From the cell containing the given text, extract its center point as [X, Y] coordinate. 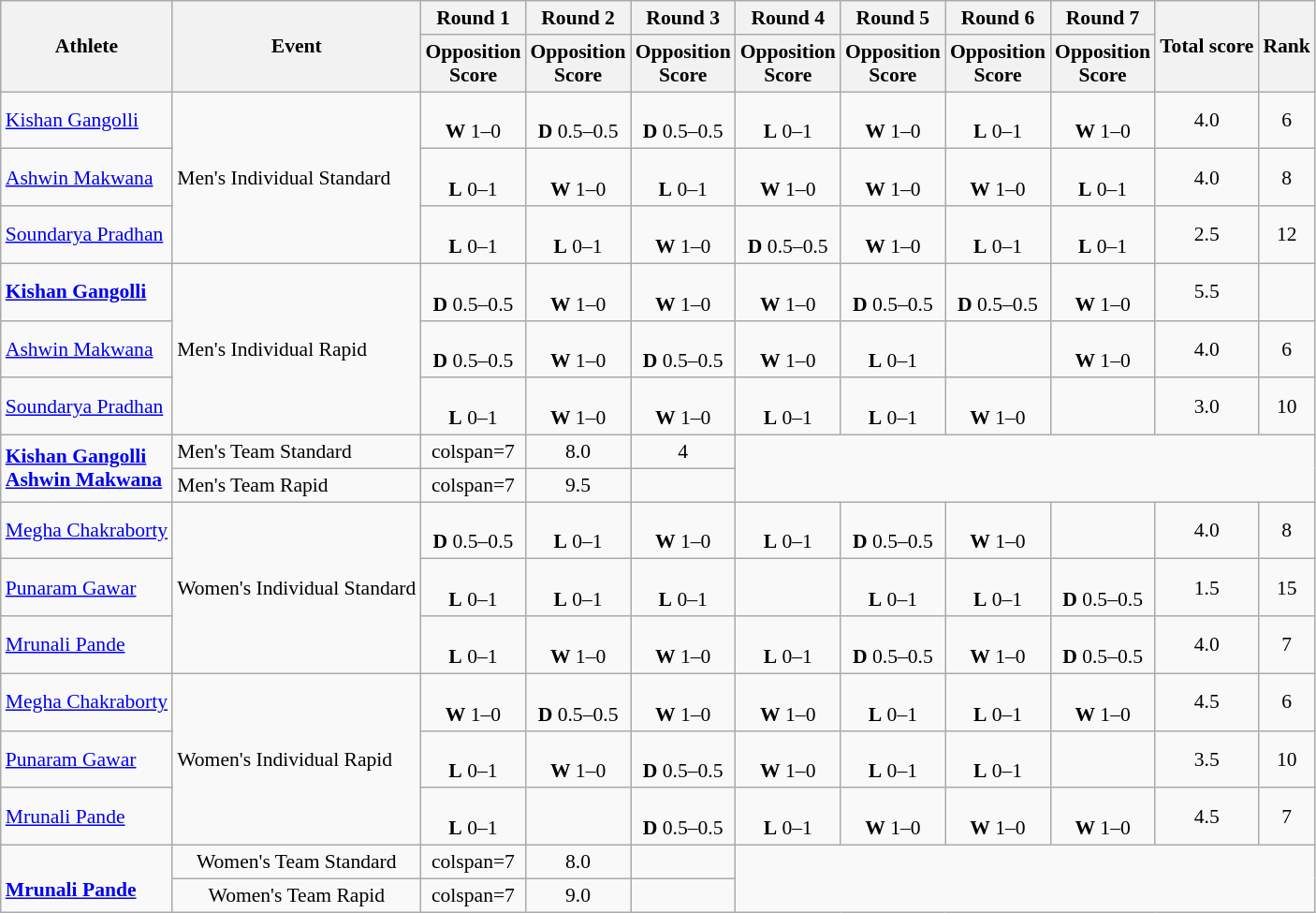
15 [1286, 588]
Round 6 [998, 18]
Women's Team Rapid [296, 895]
2.5 [1206, 234]
Men's Individual Standard [296, 178]
Men's Individual Rapid [296, 348]
9.5 [578, 485]
Women's Team Standard [296, 862]
Round 5 [893, 18]
Round 1 [473, 18]
Men's Team Rapid [296, 485]
Kishan GangolliAshwin Makwana [86, 468]
Men's Team Standard [296, 452]
Round 2 [578, 18]
12 [1286, 234]
5.5 [1206, 292]
3.0 [1206, 406]
Round 7 [1103, 18]
Event [296, 47]
9.0 [578, 895]
Round 3 [683, 18]
Women's Individual Standard [296, 588]
3.5 [1206, 758]
Athlete [86, 47]
Rank [1286, 47]
Total score [1206, 47]
Women's Individual Rapid [296, 758]
Round 4 [788, 18]
4 [683, 452]
1.5 [1206, 588]
